Return [x, y] of the center of cell containing provided text 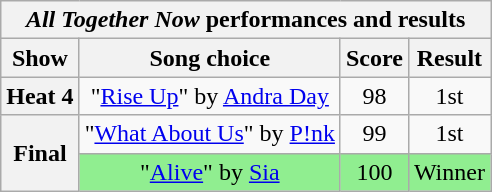
Final [40, 153]
Score [374, 58]
"Alive" by Sia [210, 172]
Result [449, 58]
Winner [449, 172]
100 [374, 172]
Heat 4 [40, 96]
99 [374, 134]
All Together Now performances and results [246, 20]
Song choice [210, 58]
Show [40, 58]
98 [374, 96]
"Rise Up" by Andra Day [210, 96]
"What About Us" by P!nk [210, 134]
